Return (X, Y) of the center of cell containing provided text 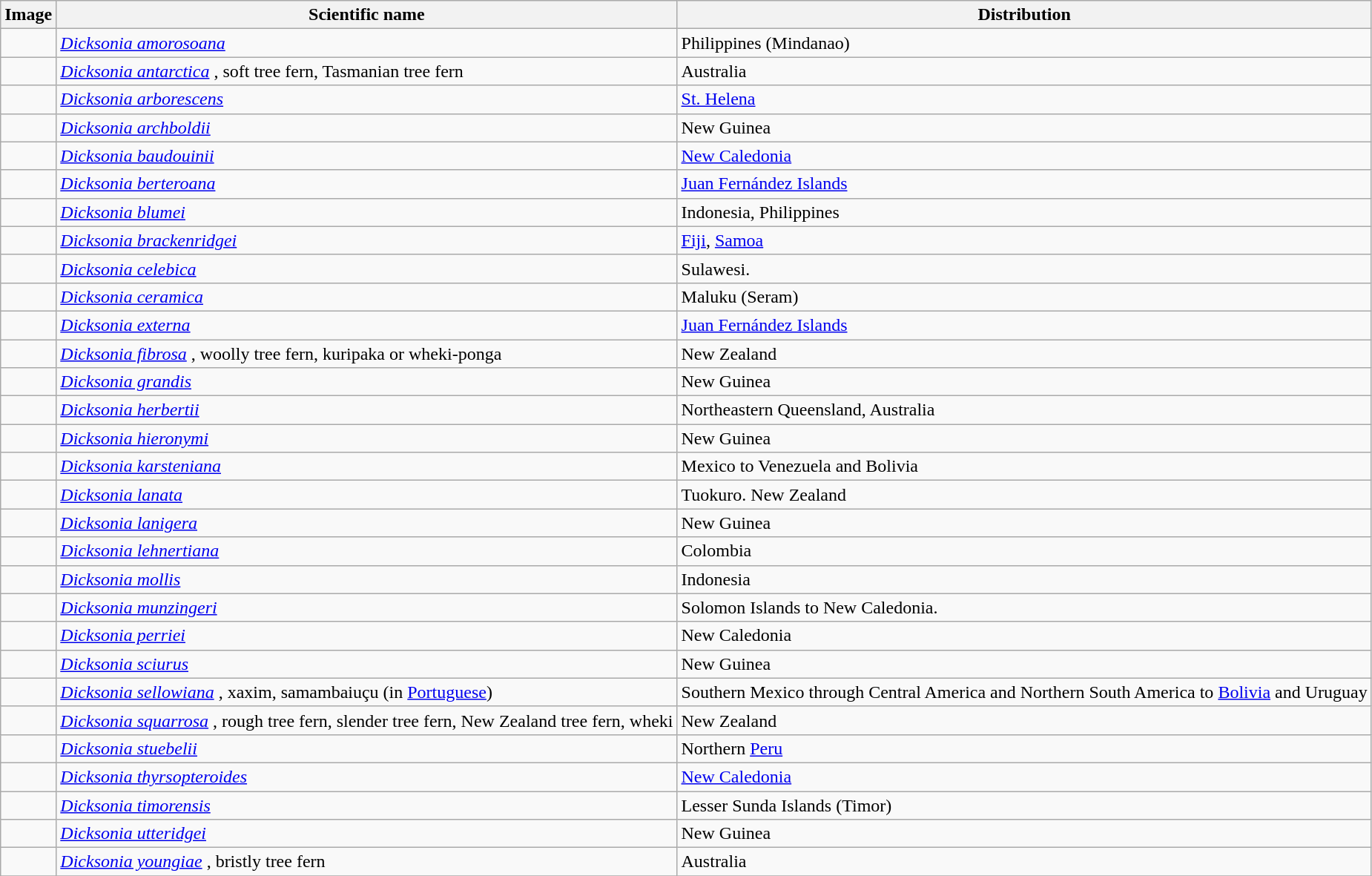
Indonesia, Philippines (1024, 212)
Dicksonia squarrosa , rough tree fern, slender tree fern, New Zealand tree fern, wheki (366, 720)
Dicksonia youngiae , bristly tree fern (366, 862)
Dicksonia celebica (366, 269)
Dicksonia berteroana (366, 184)
Dicksonia munzingeri (366, 607)
Fiji, Samoa (1024, 240)
Lesser Sunda Islands (Timor) (1024, 805)
Dicksonia brackenridgei (366, 240)
Northeastern Queensland, Australia (1024, 410)
Image (28, 15)
Tuokuro. New Zealand (1024, 495)
Dicksonia herbertii (366, 410)
Dicksonia archboldii (366, 128)
Dicksonia utteridgei (366, 834)
Dicksonia karsteniana (366, 467)
Dicksonia amorosoana (366, 43)
Dicksonia timorensis (366, 805)
Maluku (Seram) (1024, 297)
Dicksonia arborescens (366, 99)
Northern Peru (1024, 748)
Solomon Islands to New Caledonia. (1024, 607)
Dicksonia blumei (366, 212)
Mexico to Venezuela and Bolivia (1024, 467)
Dicksonia externa (366, 325)
Dicksonia ceramica (366, 297)
Indonesia (1024, 579)
Scientific name (366, 15)
Dicksonia mollis (366, 579)
Dicksonia grandis (366, 382)
Dicksonia lanigera (366, 523)
Dicksonia perriei (366, 636)
Dicksonia lehnertiana (366, 551)
Southern Mexico through Central America and Northern South America to Bolivia and Uruguay (1024, 692)
Dicksonia stuebelii (366, 748)
Dicksonia hieronymi (366, 438)
Dicksonia sciurus (366, 664)
Dicksonia antarctica , soft tree fern, Tasmanian tree fern (366, 71)
Philippines (Mindanao) (1024, 43)
Sulawesi. (1024, 269)
Colombia (1024, 551)
Distribution (1024, 15)
Dicksonia baudouinii (366, 156)
St. Helena (1024, 99)
Dicksonia thyrsopteroides (366, 777)
Dicksonia lanata (366, 495)
Dicksonia fibrosa , woolly tree fern, kuripaka or wheki-ponga (366, 354)
Dicksonia sellowiana , xaxim, samambaiuçu (in Portuguese) (366, 692)
